From the cell containing the given text, extract its center point as (X, Y) coordinate. 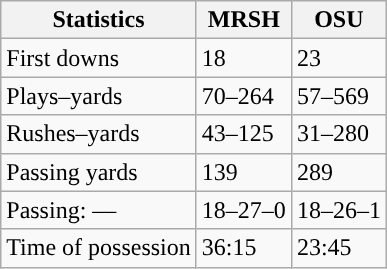
31–280 (338, 134)
Plays–yards (99, 96)
18 (244, 58)
139 (244, 172)
23:45 (338, 248)
289 (338, 172)
Time of possession (99, 248)
23 (338, 58)
36:15 (244, 248)
Passing yards (99, 172)
MRSH (244, 20)
43–125 (244, 134)
OSU (338, 20)
57–569 (338, 96)
70–264 (244, 96)
Passing: –– (99, 210)
18–27–0 (244, 210)
Statistics (99, 20)
18–26–1 (338, 210)
Rushes–yards (99, 134)
First downs (99, 58)
